Determine the [X, Y] coordinate at the center of the cell enclosing the given text.  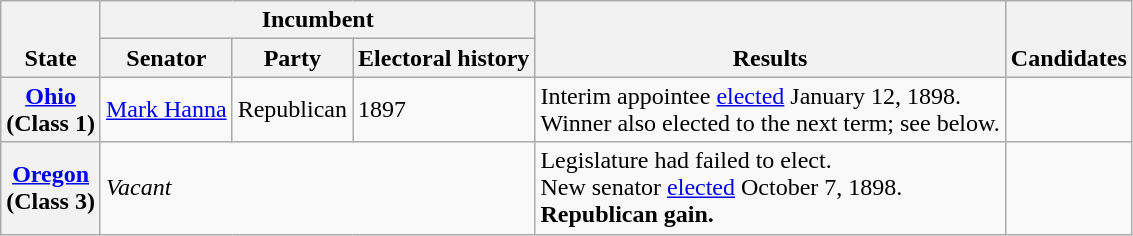
Republican [292, 110]
Results [770, 39]
Electoral history [444, 58]
1897 [444, 110]
Senator [166, 58]
Candidates [1068, 39]
Oregon(Class 3) [51, 188]
Ohio(Class 1) [51, 110]
Party [292, 58]
Incumbent [317, 20]
State [51, 39]
Interim appointee elected January 12, 1898.Winner also elected to the next term; see below. [770, 110]
Mark Hanna [166, 110]
Vacant [317, 188]
Legislature had failed to elect.New senator elected October 7, 1898.Republican gain. [770, 188]
